Return the (X, Y) coordinate for the center point of the cell that contains the specified text.  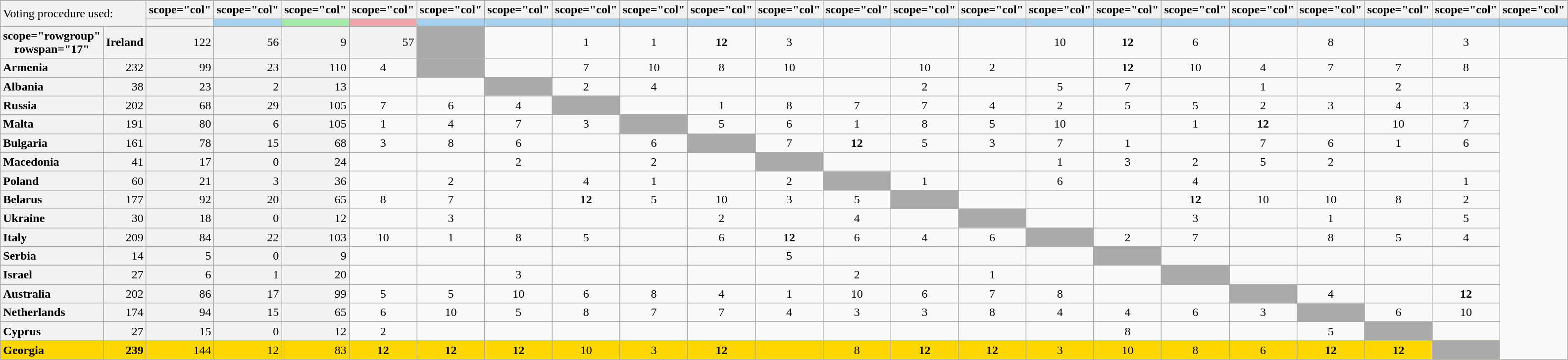
Israel (52, 275)
122 (180, 43)
174 (125, 313)
110 (316, 68)
209 (125, 237)
Poland (52, 180)
103 (316, 237)
83 (316, 350)
scope="rowgroup" rowspan="17" (52, 43)
Serbia (52, 256)
84 (180, 237)
18 (180, 218)
Armenia (52, 68)
191 (125, 124)
Macedonia (52, 162)
239 (125, 350)
41 (125, 162)
60 (125, 180)
86 (180, 294)
Netherlands (52, 313)
Ireland (125, 43)
29 (248, 105)
Malta (52, 124)
144 (180, 350)
21 (180, 180)
57 (383, 43)
36 (316, 180)
232 (125, 68)
22 (248, 237)
Ukraine (52, 218)
94 (180, 313)
92 (180, 199)
Belarus (52, 199)
Bulgaria (52, 143)
30 (125, 218)
Russia (52, 105)
78 (180, 143)
Cyprus (52, 331)
Italy (52, 237)
Voting procedure used: (73, 13)
161 (125, 143)
24 (316, 162)
Georgia (52, 350)
38 (125, 87)
56 (248, 43)
Albania (52, 87)
177 (125, 199)
80 (180, 124)
Australia (52, 294)
13 (316, 87)
14 (125, 256)
